Locate the cell with the specified text and output its [X, Y] center coordinate. 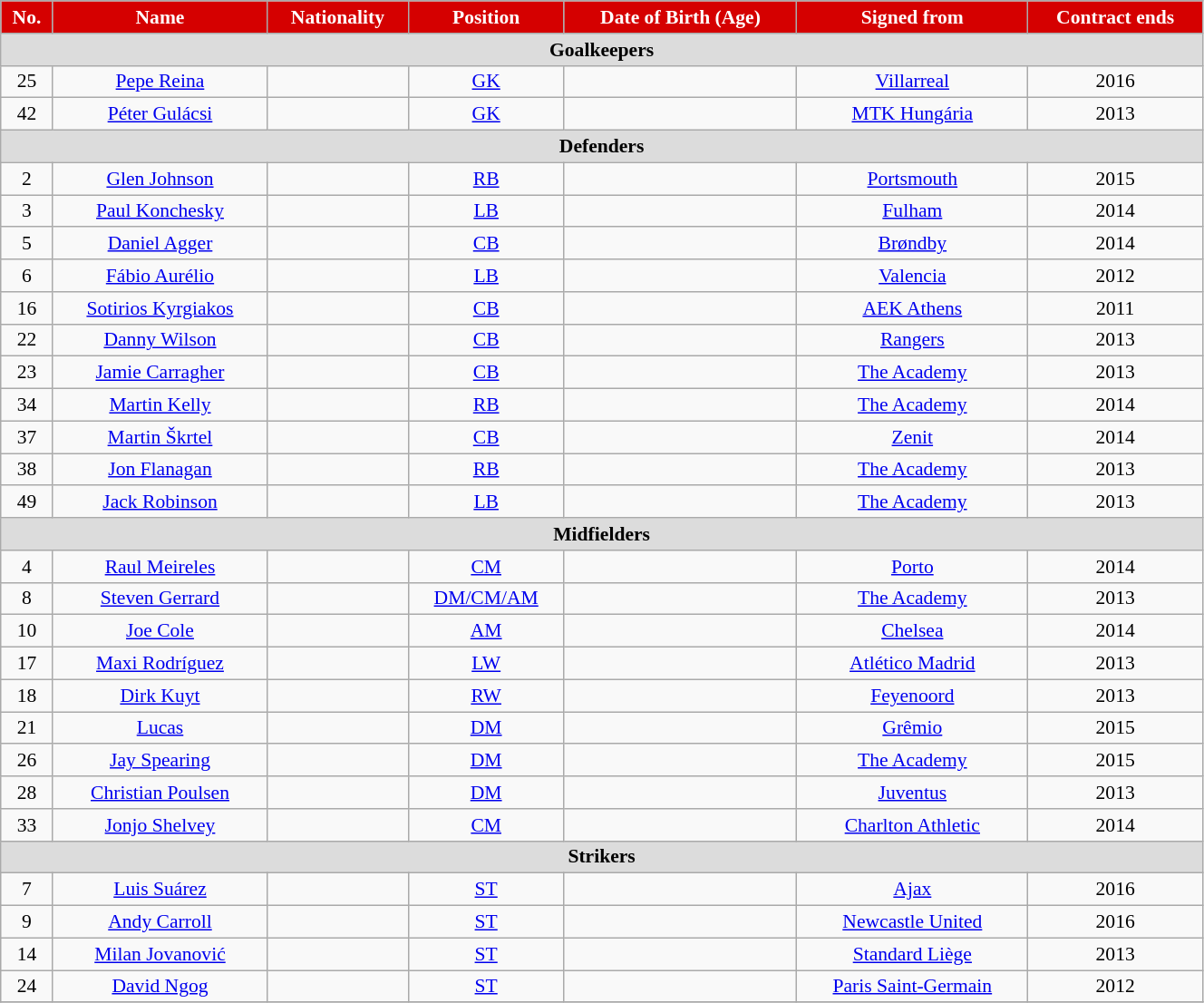
17 [27, 664]
Jonjo Shelvey [160, 825]
16 [27, 308]
Midfielders [602, 534]
28 [27, 793]
9 [27, 922]
38 [27, 470]
Lucas [160, 728]
Martin Kelly [160, 405]
23 [27, 373]
Jon Flanagan [160, 470]
Standard Liège [912, 954]
Danny Wilson [160, 340]
26 [27, 761]
Martin Škrtel [160, 437]
3 [27, 211]
Strikers [602, 857]
Newcastle United [912, 922]
Fulham [912, 211]
Name [160, 17]
David Ngog [160, 987]
Goalkeepers [602, 50]
Juventus [912, 793]
Andy Carroll [160, 922]
Jay Spearing [160, 761]
Brøndby [912, 244]
Nationality [337, 17]
Joe Cole [160, 631]
Grêmio [912, 728]
Zenit [912, 437]
Christian Poulsen [160, 793]
Valencia [912, 276]
Porto [912, 567]
42 [27, 114]
37 [27, 437]
Dirk Kuyt [160, 696]
Glen Johnson [160, 179]
Daniel Agger [160, 244]
10 [27, 631]
Position [486, 17]
Rangers [912, 340]
Jack Robinson [160, 502]
Defenders [602, 147]
Jamie Carragher [160, 373]
25 [27, 82]
Maxi Rodríguez [160, 664]
2 [27, 179]
RW [486, 696]
Ajax [912, 890]
8 [27, 599]
AEK Athens [912, 308]
Paris Saint-Germain [912, 987]
Date of Birth (Age) [680, 17]
Chelsea [912, 631]
Villarreal [912, 82]
AM [486, 631]
Milan Jovanović [160, 954]
MTK Hungária [912, 114]
49 [27, 502]
Fábio Aurélio [160, 276]
6 [27, 276]
22 [27, 340]
2011 [1115, 308]
Sotirios Kyrgiakos [160, 308]
21 [27, 728]
LW [486, 664]
Raul Meireles [160, 567]
Atlético Madrid [912, 664]
Feyenoord [912, 696]
No. [27, 17]
18 [27, 696]
Luis Suárez [160, 890]
5 [27, 244]
4 [27, 567]
Charlton Athletic [912, 825]
Portsmouth [912, 179]
34 [27, 405]
Steven Gerrard [160, 599]
Péter Gulácsi [160, 114]
Contract ends [1115, 17]
Signed from [912, 17]
33 [27, 825]
Paul Konchesky [160, 211]
14 [27, 954]
7 [27, 890]
24 [27, 987]
Pepe Reina [160, 82]
DM/CM/AM [486, 599]
